Locate the cell with the specified text and output its (X, Y) center coordinate. 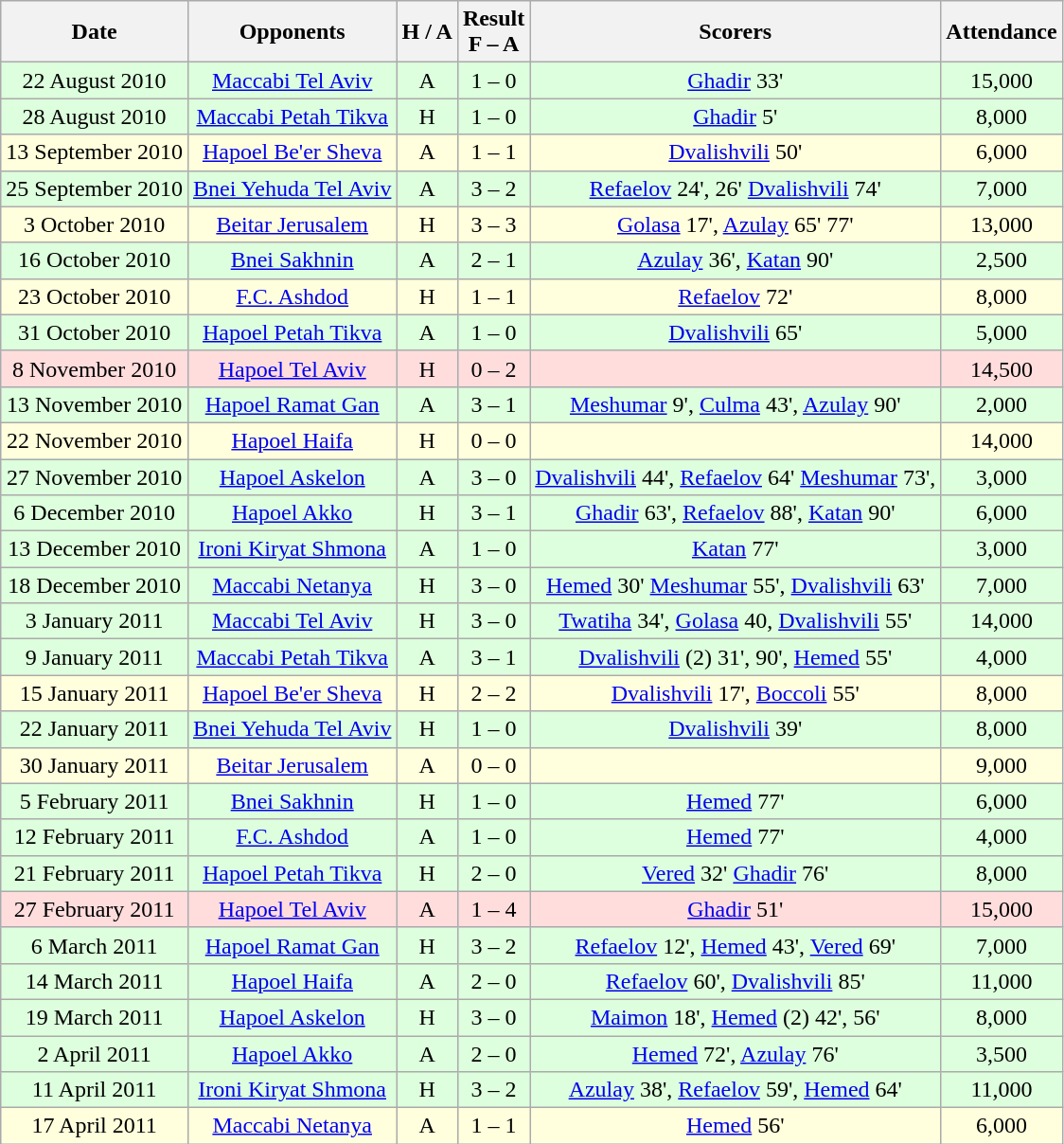
Dvalishvili 65' (736, 332)
Dvalishvili 44', Refaelov 64' Meshumar 73', (736, 476)
9 January 2011 (95, 657)
Refaelov 24', 26' Dvalishvili 74' (736, 188)
Maimon 18', Hemed (2) 42', 56' (736, 1017)
Refaelov 60', Dvalishvili 85' (736, 981)
16 October 2010 (95, 260)
6 March 2011 (95, 945)
25 September 2010 (95, 188)
Golasa 17', Azulay 65' 77' (736, 224)
2,500 (1002, 260)
Twatiha 34', Golasa 40, Dvalishvili 55' (736, 621)
Meshumar 9', Culma 43', Azulay 90' (736, 404)
19 March 2011 (95, 1017)
17 April 2011 (95, 1126)
Hemed 56' (736, 1126)
11 April 2011 (95, 1090)
0 – 2 (493, 368)
6 December 2010 (95, 513)
Ghadir 51' (736, 909)
15 January 2011 (95, 693)
Hemed 72', Azulay 76' (736, 1054)
28 August 2010 (95, 116)
2,000 (1002, 404)
2 April 2011 (95, 1054)
Refaelov 12', Hemed 43', Vered 69' (736, 945)
Azulay 36', Katan 90' (736, 260)
1 – 4 (493, 909)
Ghadir 63', Refaelov 88', Katan 90' (736, 513)
Ghadir 33' (736, 80)
13 December 2010 (95, 549)
30 January 2011 (95, 765)
Refaelov 72' (736, 296)
13 November 2010 (95, 404)
2 – 2 (493, 693)
27 February 2011 (95, 909)
H / A (427, 32)
23 October 2010 (95, 296)
ResultF – A (493, 32)
Dvalishvili (2) 31', 90', Hemed 55' (736, 657)
Ghadir 5' (736, 116)
27 November 2010 (95, 476)
22 January 2011 (95, 729)
Attendance (1002, 32)
Katan 77' (736, 549)
Date (95, 32)
Vered 32' Ghadir 76' (736, 873)
Dvalishvili 17', Boccoli 55' (736, 693)
8 November 2010 (95, 368)
Scorers (736, 32)
Opponents (292, 32)
3 January 2011 (95, 621)
9,000 (1002, 765)
Azulay 38', Refaelov 59', Hemed 64' (736, 1090)
22 August 2010 (95, 80)
5,000 (1002, 332)
5 February 2011 (95, 801)
14,500 (1002, 368)
3 – 3 (493, 224)
2 – 1 (493, 260)
13 September 2010 (95, 152)
Hemed 30' Meshumar 55', Dvalishvili 63' (736, 585)
31 October 2010 (95, 332)
3,500 (1002, 1054)
Dvalishvili 39' (736, 729)
14 March 2011 (95, 981)
12 February 2011 (95, 837)
18 December 2010 (95, 585)
Dvalishvili 50' (736, 152)
22 November 2010 (95, 440)
13,000 (1002, 224)
3 October 2010 (95, 224)
21 February 2011 (95, 873)
